Return (X, Y) of the center of cell containing provided text 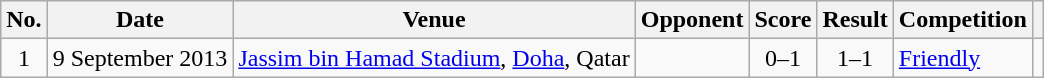
Friendly (962, 58)
Venue (434, 20)
No. (24, 20)
Jassim bin Hamad Stadium, Doha, Qatar (434, 58)
1 (24, 58)
Date (140, 20)
Score (783, 20)
0–1 (783, 58)
1–1 (855, 58)
Result (855, 20)
9 September 2013 (140, 58)
Competition (962, 20)
Opponent (692, 20)
